From the cell containing the given text, extract its center point as (X, Y) coordinate. 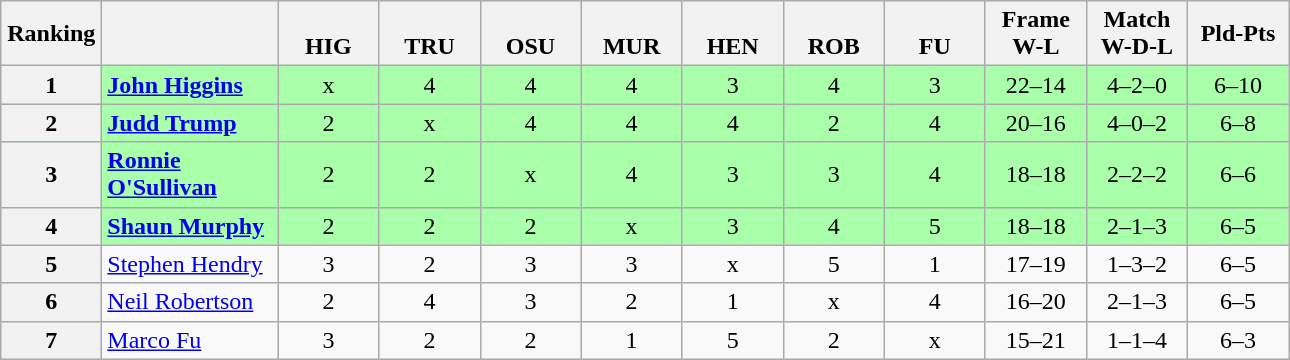
6–10 (1238, 85)
17–19 (1036, 264)
16–20 (1036, 302)
Judd Trump (190, 123)
6–8 (1238, 123)
OSU (530, 34)
TRU (430, 34)
MatchW-D-L (1136, 34)
Shaun Murphy (190, 226)
6–6 (1238, 174)
6 (52, 302)
1–3–2 (1136, 264)
1–1–4 (1136, 340)
22–14 (1036, 85)
Neil Robertson (190, 302)
7 (52, 340)
15–21 (1036, 340)
2–2–2 (1136, 174)
John Higgins (190, 85)
4–2–0 (1136, 85)
Ranking (52, 34)
Pld-Pts (1238, 34)
MUR (632, 34)
HEN (732, 34)
FrameW-L (1036, 34)
ROB (834, 34)
Stephen Hendry (190, 264)
Ronnie O'Sullivan (190, 174)
20–16 (1036, 123)
FU (934, 34)
6–3 (1238, 340)
Marco Fu (190, 340)
4–0–2 (1136, 123)
HIG (328, 34)
